For the text-containing cell, return its midpoint in [X, Y] coordinate format. 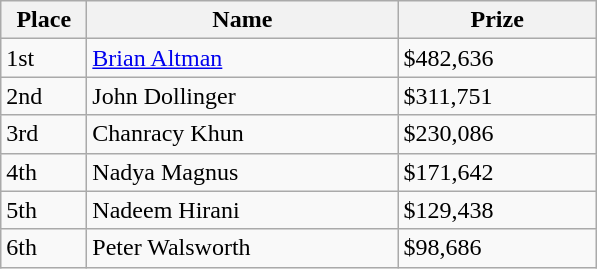
6th [44, 248]
$311,751 [498, 96]
Peter Walsworth [242, 248]
Name [242, 20]
Prize [498, 20]
$171,642 [498, 172]
3rd [44, 134]
$98,686 [498, 248]
Nadya Magnus [242, 172]
$230,086 [498, 134]
$129,438 [498, 210]
Nadeem Hirani [242, 210]
1st [44, 58]
$482,636 [498, 58]
5th [44, 210]
Brian Altman [242, 58]
Place [44, 20]
John Dollinger [242, 96]
2nd [44, 96]
Chanracy Khun [242, 134]
4th [44, 172]
